Detect which cell encompasses the target text, then output its (X, Y) center coordinate. 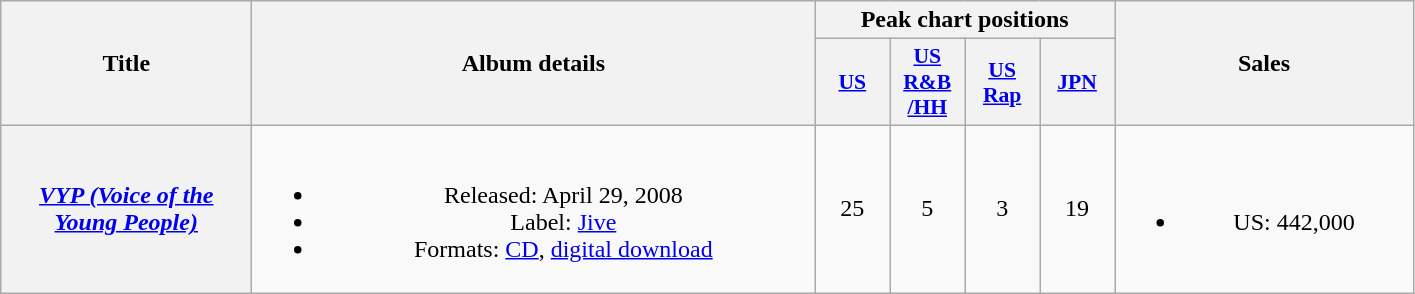
USRap (1002, 82)
Released: April 29, 2008Label: JiveFormats: CD, digital download (534, 208)
25 (852, 208)
3 (1002, 208)
VYP (Voice of the Young People) (126, 208)
Album details (534, 64)
5 (928, 208)
19 (1078, 208)
Title (126, 64)
USR&B/HH (928, 82)
Peak chart positions (965, 20)
US: 442,000 (1264, 208)
Sales (1264, 64)
US (852, 82)
JPN (1078, 82)
